Pinpoint the cell where the given text exists, returning its (x, y) midpoint coordinate. 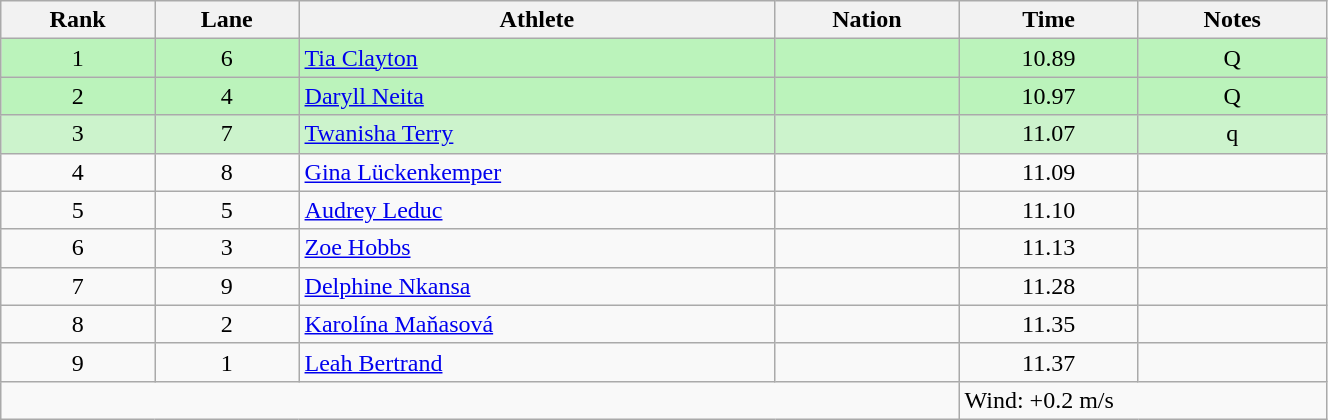
11.13 (1048, 248)
Wind: +0.2 m/s (1142, 400)
Zoe Hobbs (537, 248)
11.35 (1048, 324)
Leah Bertrand (537, 362)
Rank (78, 20)
Athlete (537, 20)
11.37 (1048, 362)
Time (1048, 20)
10.97 (1048, 96)
Delphine Nkansa (537, 286)
11.09 (1048, 172)
Notes (1232, 20)
Tia Clayton (537, 58)
Karolína Maňasová (537, 324)
Lane (226, 20)
11.07 (1048, 134)
10.89 (1048, 58)
11.10 (1048, 210)
q (1232, 134)
Audrey Leduc (537, 210)
Twanisha Terry (537, 134)
11.28 (1048, 286)
Gina Lückenkemper (537, 172)
Nation (867, 20)
Daryll Neita (537, 96)
